Capture the cell that displays the provided text and extract its [X, Y] central coordinate. 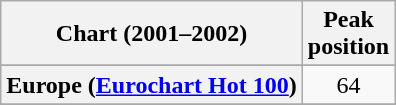
Europe (Eurochart Hot 100) [152, 85]
Peakposition [348, 34]
64 [348, 85]
Chart (2001–2002) [152, 34]
